Detect which cell encompasses the target text, then output its [x, y] center coordinate. 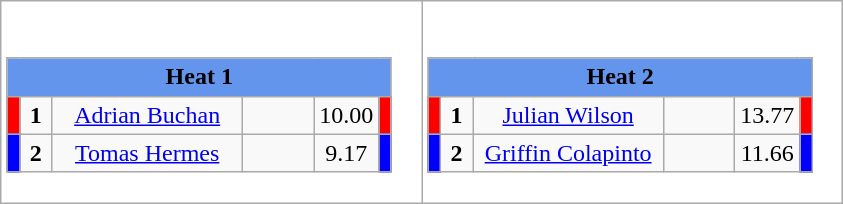
Griffin Colapinto [568, 153]
Tomas Hermes [148, 153]
Heat 1 1 Adrian Buchan 10.00 2 Tomas Hermes 9.17 [212, 102]
Julian Wilson [568, 115]
13.77 [768, 115]
10.00 [346, 115]
Heat 2 [620, 77]
Heat 1 [199, 77]
Adrian Buchan [148, 115]
Heat 2 1 Julian Wilson 13.77 2 Griffin Colapinto 11.66 [632, 102]
9.17 [346, 153]
11.66 [768, 153]
